Return the [x, y] coordinate for the center point of the cell that contains the specified text.  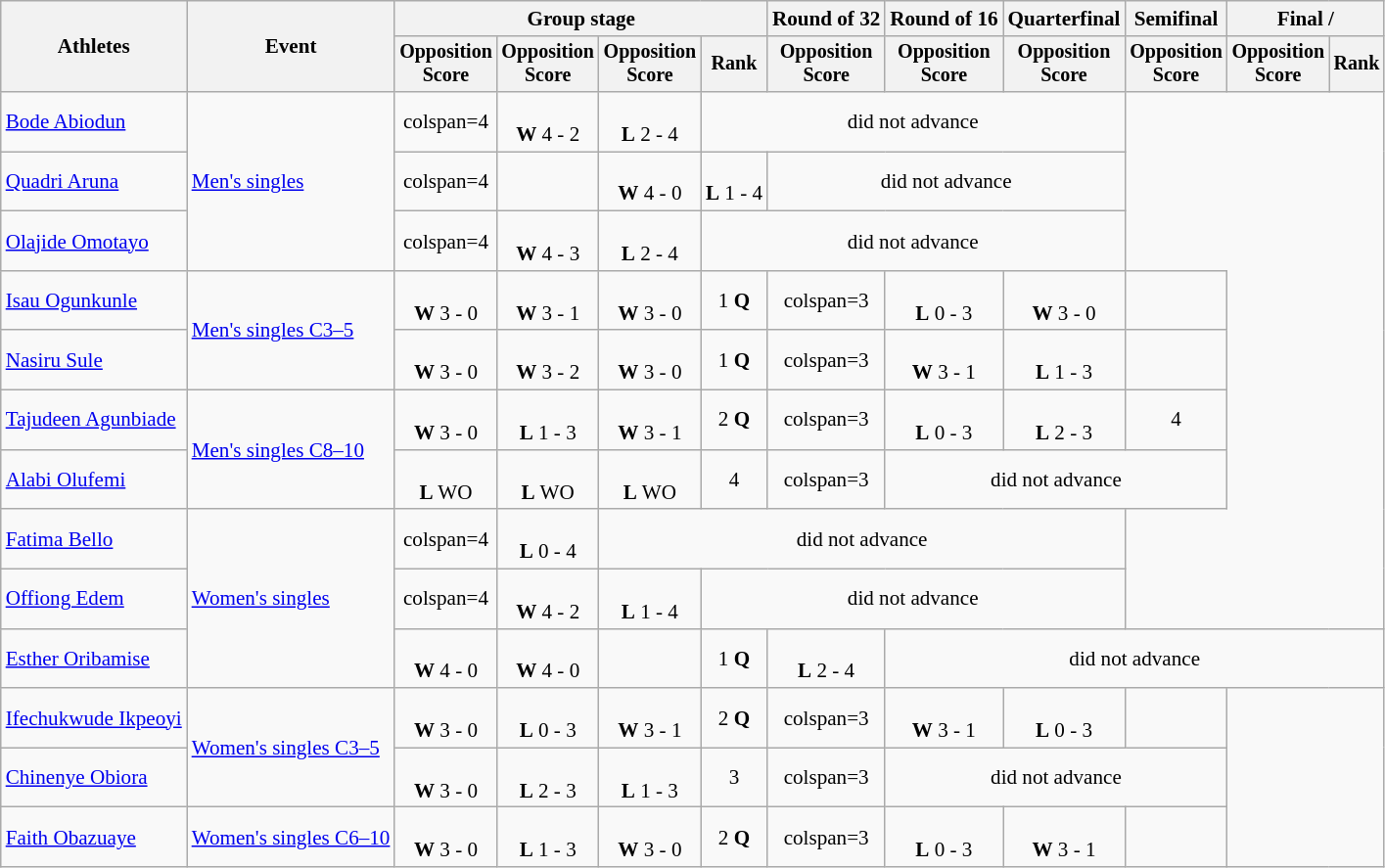
Semifinal [1176, 18]
Men's singles C3–5 [292, 331]
3 [734, 777]
Men's singles C8–10 [292, 449]
Ifechukwude Ikpeoyi [94, 718]
Chinenye Obiora [94, 777]
Men's singles [292, 182]
Faith Obazuaye [94, 838]
Women's singles C6–10 [292, 838]
Quadri Aruna [94, 182]
Fatima Bello [94, 538]
Women's singles [292, 599]
Isau Ogunkunle [94, 301]
Round of 32 [826, 18]
Women's singles C3–5 [292, 748]
Group stage [581, 18]
Nasiru Sule [94, 360]
Tajudeen Agunbiade [94, 419]
Final / [1306, 18]
W 3 - 2 [548, 360]
Alabi Olufemi [94, 480]
Event [292, 47]
Quarterfinal [1065, 18]
L 0 - 4 [548, 538]
Round of 16 [944, 18]
Athletes [94, 47]
W 4 - 3 [548, 241]
Esther Oribamise [94, 658]
Olajide Omotayo [94, 241]
Offiong Edem [94, 599]
Bode Abiodun [94, 121]
